Determine the (X, Y) coordinate at the center of the cell enclosing the given text.  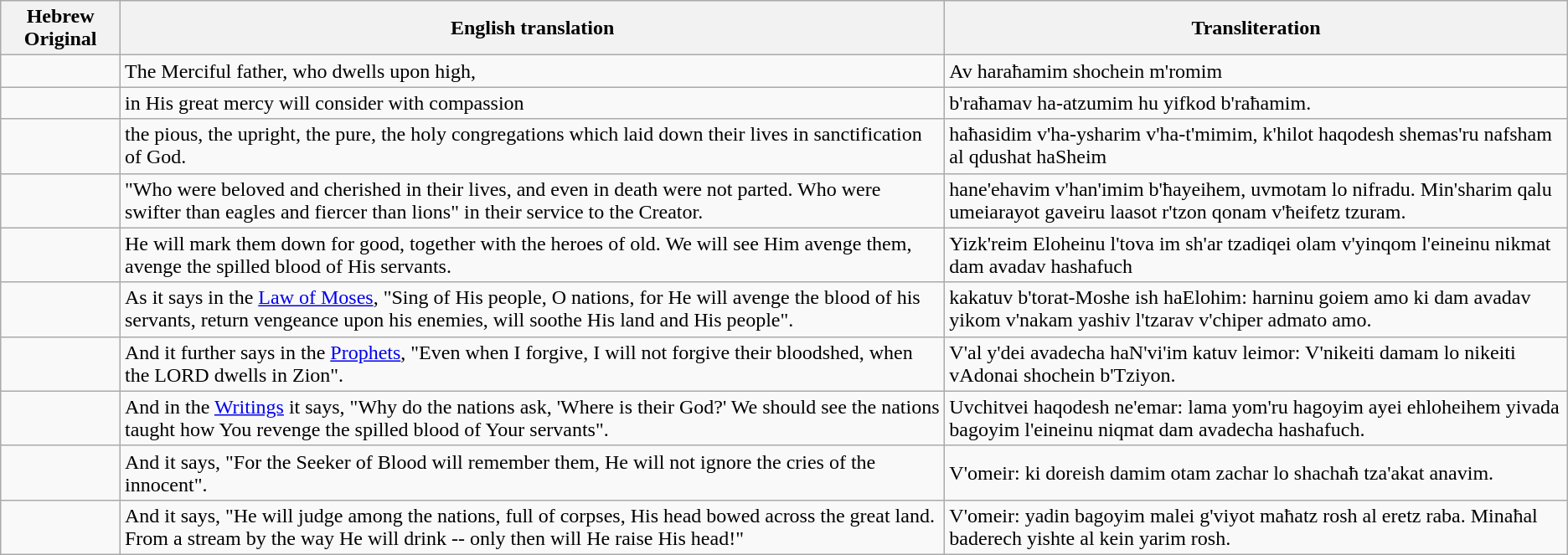
He will mark them down for good, together with the heroes of old. We will see Him avenge them, avenge the spilled blood of His servants. (532, 254)
The Merciful father, who dwells upon high, (532, 71)
in His great mercy will consider with compassion (532, 103)
Transliteration (1256, 28)
And it says, "For the Seeker of Blood will remember them, He will not ignore the cries of the innocent". (532, 472)
haħasidim v'ha-ysharim v'ha-t'mimim, k'hilot haqodesh shemas'ru nafsham al qdushat haSheim (1256, 146)
hane'ehavim v'han'imim b'ħayeihem, uvmotam lo nifradu. Min'sharim qalu umeiarayot gaveiru laasot r'tzon qonam v'ħeifetz tzuram. (1256, 201)
the pious, the upright, the pure, the holy congregations which laid down their lives in sanctification of God. (532, 146)
b'raħamav ha-atzumim hu yifkod b'raħamim. (1256, 103)
kakatuv b'torat-Moshe ish haElohim: harninu goiem amo ki dam avadav yikom v'nakam yashiv l'tzarav v'chiper admato amo. (1256, 310)
Uvchitvei haqodesh ne'emar: lama yom'ru hagoyim ayei ehloheihem yivada bagoyim l'eineinu niqmat dam avadecha hashafuch. (1256, 419)
V'omeir: yadin bagoyim malei g'viyot maħatz rosh al eretz raba. Minaħal baderech yishte al kein yarim rosh. (1256, 527)
English translation (532, 28)
V'omeir: ki doreish damim otam zachar lo shachaħ tza'akat anavim. (1256, 472)
And it further says in the Prophets, "Even when I forgive, I will not forgive their bloodshed, when the LORD dwells in Zion". (532, 363)
Yizk'reim Eloheinu l'tova im sh'ar tzadiqei olam v'yinqom l'eineinu nikmat dam avadav hashafuch (1256, 254)
V'al y'dei avadecha haN'vi'im katuv leimor: V'nikeiti damam lo nikeiti vAdonai shochein b'Tziyon. (1256, 363)
Av haraħamim shochein m'romim (1256, 71)
Hebrew Original (60, 28)
